From the cell containing the given text, extract its center point as [x, y] coordinate. 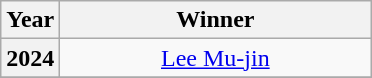
Year [30, 20]
Winner [216, 20]
2024 [30, 58]
Lee Mu-jin [216, 58]
